Return the (x, y) coordinate for the center point of the cell that contains the specified text.  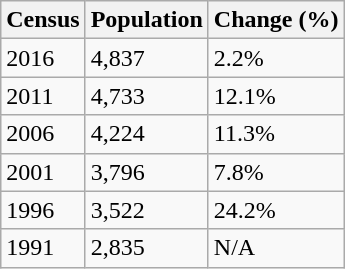
2016 (43, 58)
24.2% (276, 210)
2001 (43, 172)
1996 (43, 210)
12.1% (276, 96)
2006 (43, 134)
7.8% (276, 172)
4,224 (146, 134)
4,837 (146, 58)
1991 (43, 248)
Population (146, 20)
N/A (276, 248)
Census (43, 20)
2011 (43, 96)
4,733 (146, 96)
2,835 (146, 248)
2.2% (276, 58)
3,522 (146, 210)
3,796 (146, 172)
11.3% (276, 134)
Change (%) (276, 20)
